Provide the [X, Y] coordinate of the cell's center where the given text is located.  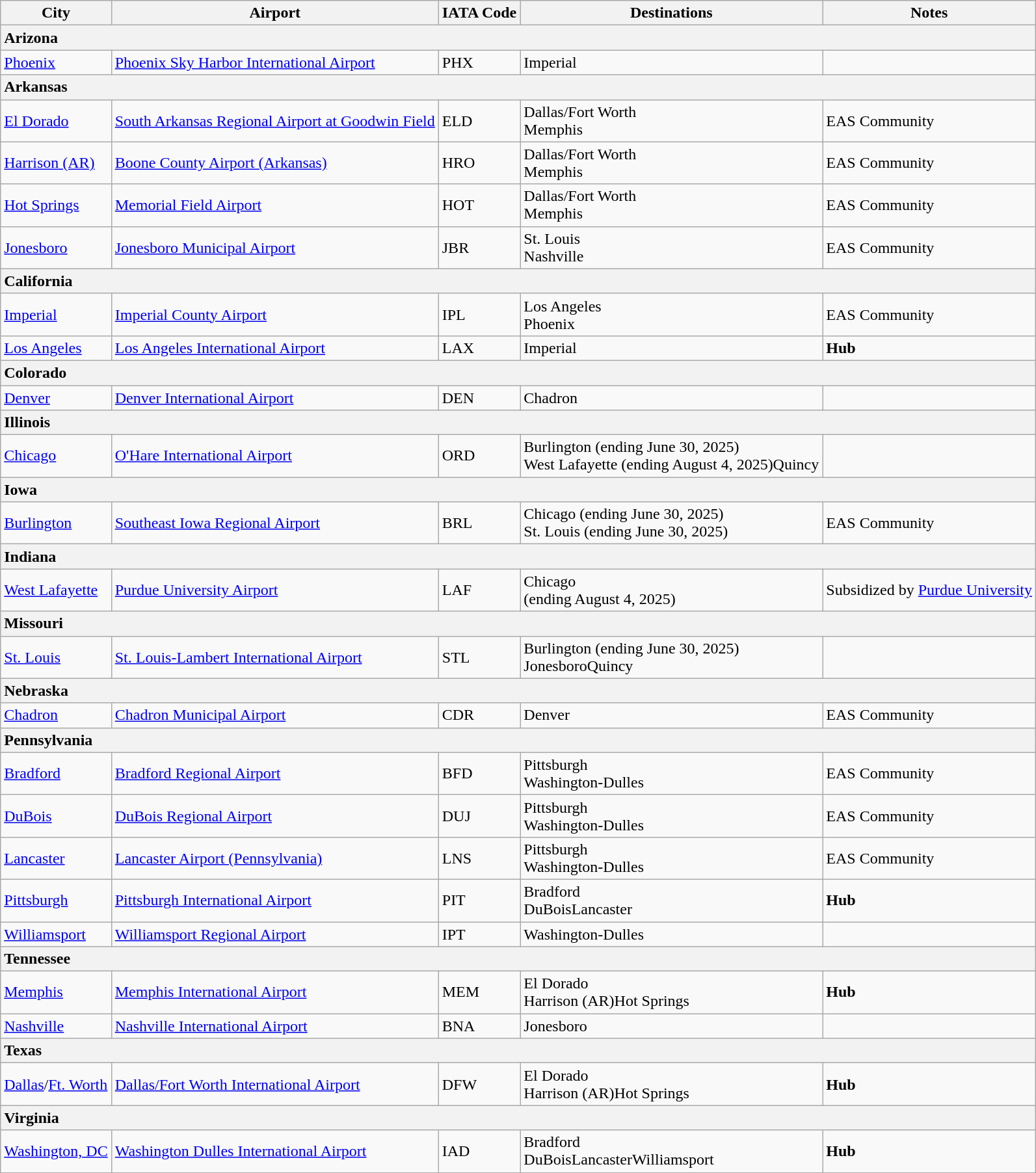
Williamsport Regional Airport [274, 934]
Denver International Airport [274, 397]
City [56, 13]
STL [479, 657]
Boone County Airport (Arkansas) [274, 163]
Arkansas [518, 87]
IPL [479, 315]
Los AngelesPhoenix [671, 315]
Virginia [518, 1118]
Subsidized by Purdue University [929, 590]
Pittsburgh International Airport [274, 900]
El Dorado [56, 121]
Nebraska [518, 691]
CDR [479, 715]
Colorado [518, 373]
Phoenix [56, 62]
DEN [479, 397]
Washington, DC [56, 1151]
HRO [479, 163]
Nashville [56, 1026]
Notes [929, 13]
IPT [479, 934]
Washington-Dulles [671, 934]
BNA [479, 1026]
California [518, 281]
DuBois [56, 815]
Jonesboro Municipal Airport [274, 247]
Dallas/Ft. Worth [56, 1085]
Chicago [56, 456]
IATA Code [479, 13]
Airport [274, 13]
ELD [479, 121]
LNS [479, 858]
Southeast Iowa Regional Airport [274, 523]
Illinois [518, 423]
PHX [479, 62]
O'Hare International Airport [274, 456]
Hot Springs [56, 205]
Nashville International Airport [274, 1026]
St. Louis-Lambert International Airport [274, 657]
HOT [479, 205]
Los Angeles [56, 348]
Los Angeles International Airport [274, 348]
IAD [479, 1151]
MEM [479, 992]
Memphis International Airport [274, 992]
Pittsburgh [56, 900]
St. LouisNashville [671, 247]
Destinations [671, 13]
Chadron Municipal Airport [274, 715]
LAF [479, 590]
BRL [479, 523]
Imperial County Airport [274, 315]
LAX [479, 348]
Chicago (ending June 30, 2025)St. Louis (ending June 30, 2025) [671, 523]
Dallas/Fort Worth International Airport [274, 1085]
Memorial Field Airport [274, 205]
ORD [479, 456]
PIT [479, 900]
Chicago(ending August 4, 2025) [671, 590]
Missouri [518, 624]
Lancaster [56, 858]
Texas [518, 1051]
Indiana [518, 557]
BFD [479, 774]
BradfordDuBoisLancasterWilliamsport [671, 1151]
Lancaster Airport (Pennsylvania) [274, 858]
Williamsport [56, 934]
Harrison (AR) [56, 163]
DUJ [479, 815]
DFW [479, 1085]
Arizona [518, 38]
Burlington [56, 523]
Bradford [56, 774]
Iowa [518, 490]
Pennsylvania [518, 740]
Burlington (ending June 30, 2025)JonesboroQuincy [671, 657]
Phoenix Sky Harbor International Airport [274, 62]
Tennessee [518, 959]
Burlington (ending June 30, 2025)West Lafayette (ending August 4, 2025)Quincy [671, 456]
Memphis [56, 992]
West Lafayette [56, 590]
Bradford Regional Airport [274, 774]
Washington Dulles International Airport [274, 1151]
St. Louis [56, 657]
DuBois Regional Airport [274, 815]
Purdue University Airport [274, 590]
JBR [479, 247]
South Arkansas Regional Airport at Goodwin Field [274, 121]
BradfordDuBoisLancaster [671, 900]
